Extract the (x, y) coordinate from the center of the cell holding the provided text.  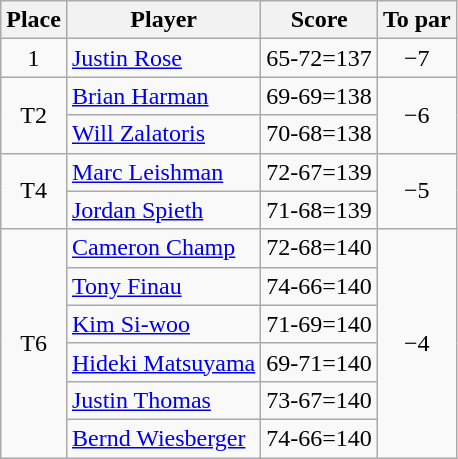
Player (163, 20)
1 (34, 58)
Justin Rose (163, 58)
71-68=139 (320, 210)
Will Zalatoris (163, 134)
69-69=138 (320, 96)
−5 (416, 191)
Tony Finau (163, 286)
70-68=138 (320, 134)
Place (34, 20)
Hideki Matsuyama (163, 362)
69-71=140 (320, 362)
Brian Harman (163, 96)
65-72=137 (320, 58)
−7 (416, 58)
72-68=140 (320, 248)
Marc Leishman (163, 172)
71-69=140 (320, 324)
Kim Si-woo (163, 324)
Cameron Champ (163, 248)
Bernd Wiesberger (163, 438)
Justin Thomas (163, 400)
−6 (416, 115)
T2 (34, 115)
72-67=139 (320, 172)
T6 (34, 343)
73-67=140 (320, 400)
−4 (416, 343)
Jordan Spieth (163, 210)
T4 (34, 191)
Score (320, 20)
To par (416, 20)
